Output the [x, y] coordinate of the center of the cell containing the given text.  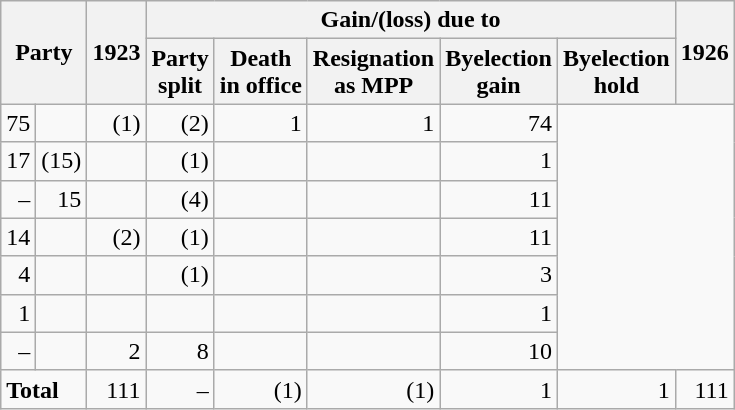
14 [18, 237]
2 [116, 351]
(4) [180, 199]
4 [18, 275]
10 [499, 351]
3 [499, 275]
Deathin office [260, 72]
8 [180, 351]
75 [18, 123]
1923 [116, 52]
Byelectiongain [499, 72]
Total [44, 389]
Party [44, 52]
17 [18, 161]
Gain/(loss) due to [410, 20]
1926 [704, 52]
Resignationas MPP [373, 72]
74 [499, 123]
Byelectionhold [616, 72]
15 [62, 199]
(15) [62, 161]
Partysplit [180, 72]
